Output the [X, Y] coordinate of the center of the cell containing the given text.  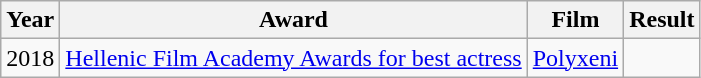
Hellenic Film Academy Awards for best actress [294, 58]
Year [30, 20]
Polyxeni [575, 58]
2018 [30, 58]
Award [294, 20]
Film [575, 20]
Result [662, 20]
